Find where the given text appears and provide that cell's center as [X, Y] coordinate. 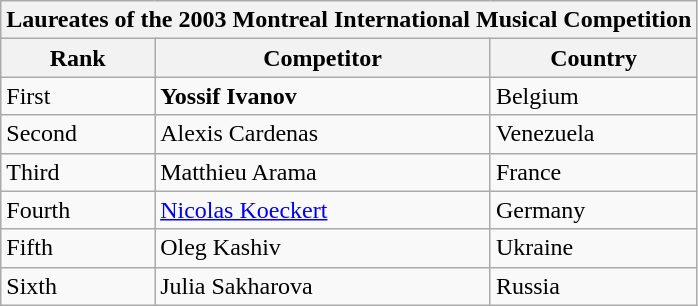
Alexis Cardenas [323, 134]
Ukraine [593, 248]
Yossif Ivanov [323, 96]
Oleg Kashiv [323, 248]
Fifth [78, 248]
Competitor [323, 58]
Laureates of the 2003 Montreal International Musical Competition [349, 20]
France [593, 172]
Matthieu Arama [323, 172]
Country [593, 58]
Fourth [78, 210]
Second [78, 134]
Belgium [593, 96]
Third [78, 172]
Julia Sakharova [323, 286]
Nicolas Koeckert [323, 210]
First [78, 96]
Russia [593, 286]
Sixth [78, 286]
Venezuela [593, 134]
Germany [593, 210]
Rank [78, 58]
